Output the [x, y] coordinate of the center of the cell containing the given text.  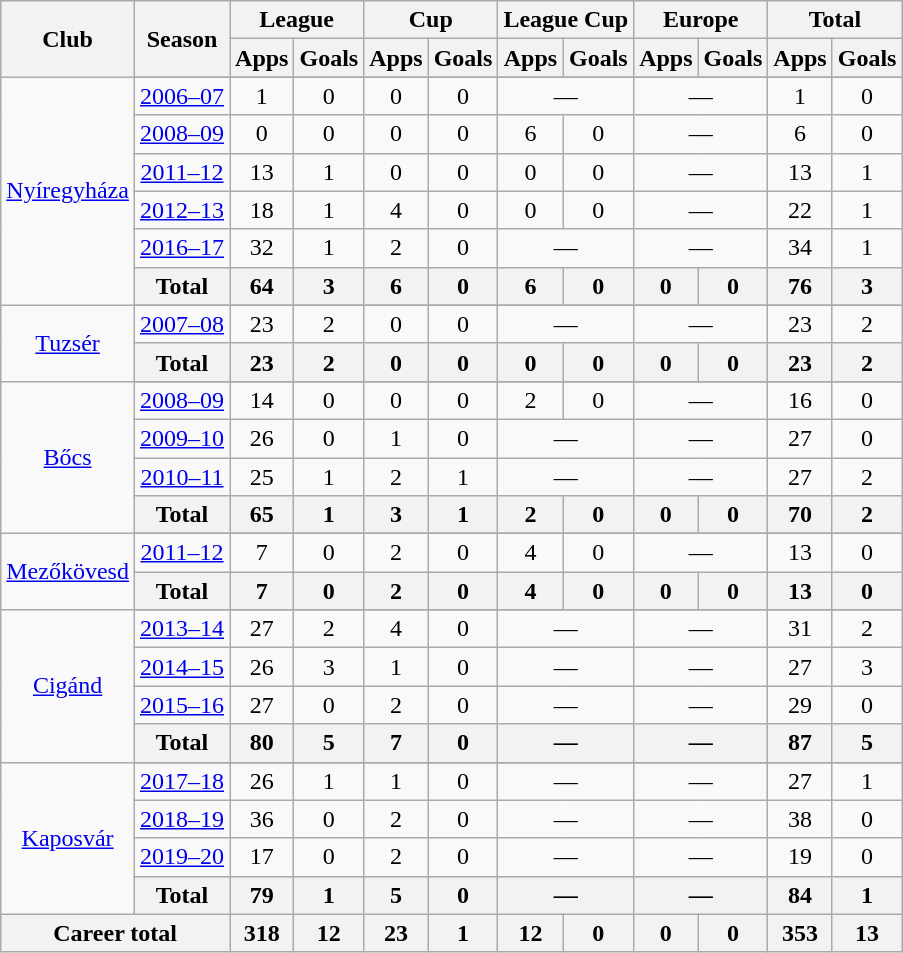
Tuzsér [68, 343]
14 [262, 400]
19 [800, 857]
22 [800, 210]
Mezőkövesd [68, 572]
80 [262, 743]
Bőcs [68, 457]
38 [800, 819]
2010–11 [182, 477]
36 [262, 819]
Career total [116, 933]
29 [800, 705]
76 [800, 286]
2014–15 [182, 667]
2016–17 [182, 248]
25 [262, 477]
Kaposvár [68, 838]
2006–07 [182, 96]
84 [800, 895]
Cup [431, 20]
79 [262, 895]
65 [262, 515]
League [297, 20]
2012–13 [182, 210]
353 [800, 933]
31 [800, 629]
17 [262, 857]
318 [262, 933]
2019–20 [182, 857]
2015–16 [182, 705]
87 [800, 743]
2007–08 [182, 324]
70 [800, 515]
League Cup [566, 20]
Season [182, 39]
16 [800, 400]
Europe [701, 20]
2013–14 [182, 629]
64 [262, 286]
2009–10 [182, 438]
2017–18 [182, 781]
Club [68, 39]
Nyíregyháza [68, 191]
34 [800, 248]
2018–19 [182, 819]
32 [262, 248]
18 [262, 210]
Cigánd [68, 686]
